Find where the given text appears and provide that cell's center as [X, Y] coordinate. 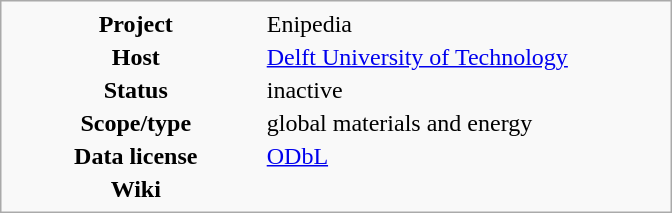
ODbL [464, 156]
Host [136, 57]
Scope/type [136, 123]
global materials and energy [464, 123]
Project [136, 24]
Enipedia [464, 24]
Data license [136, 156]
Delft University of Technology [464, 57]
Status [136, 90]
inactive [464, 90]
Wiki [136, 189]
